Capture the cell that displays the provided text and extract its (X, Y) central coordinate. 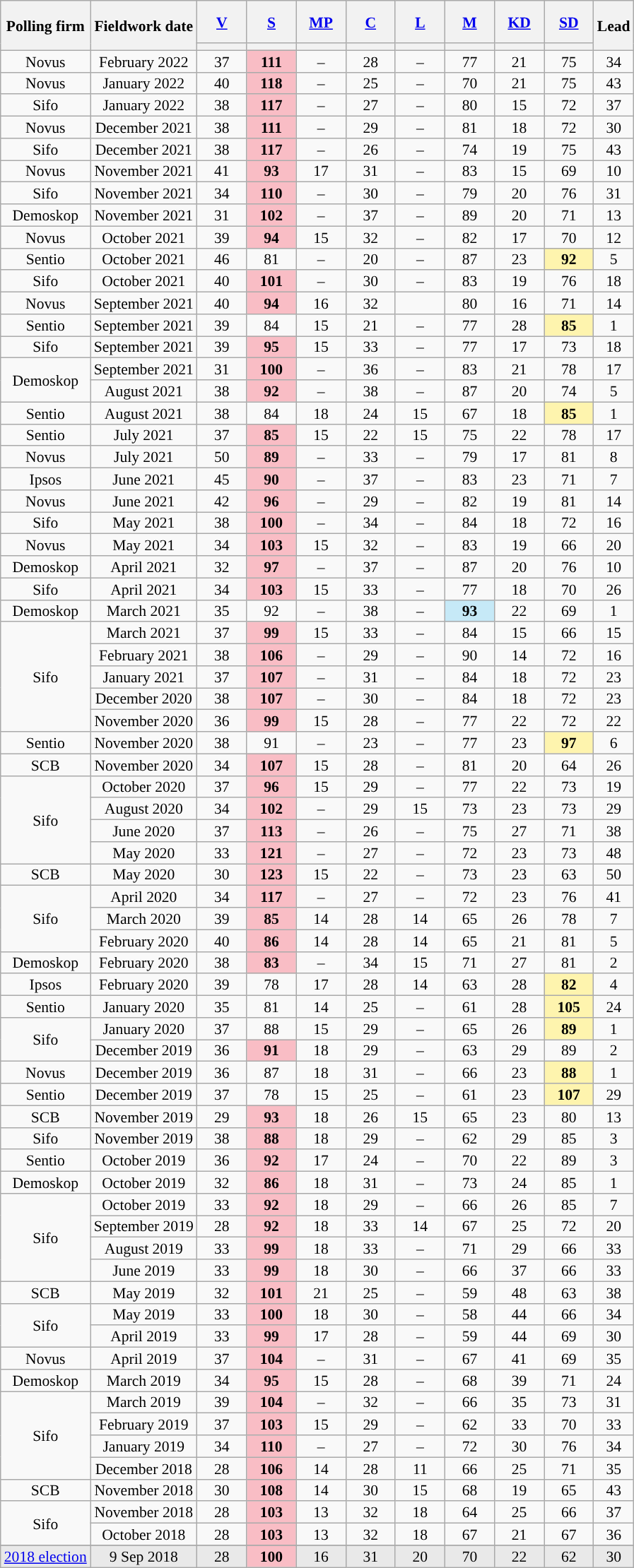
8 (614, 458)
SD (569, 22)
S (271, 22)
January 2021 (144, 677)
June 2019 (144, 1270)
105 (569, 1007)
108 (271, 1490)
4 (614, 985)
M (469, 22)
V (222, 22)
113 (271, 831)
December 2018 (144, 1468)
45 (222, 479)
September 2019 (144, 1226)
L (420, 22)
121 (271, 853)
April 2020 (144, 897)
12 (614, 237)
October 2018 (144, 1534)
123 (271, 874)
Fieldwork date (144, 25)
August 2019 (144, 1249)
March 2020 (144, 918)
Lead (614, 25)
December 2020 (144, 699)
46 (222, 259)
August 2020 (144, 809)
MP (321, 22)
C (370, 22)
Polling firm (45, 25)
2018 election (45, 1557)
11 (420, 1468)
October 2020 (144, 787)
February 2021 (144, 655)
42 (222, 501)
KD (519, 22)
6 (614, 743)
118 (271, 83)
June 2020 (144, 831)
February 2019 (144, 1424)
February 2022 (144, 61)
58 (469, 1314)
9 Sep 2018 (144, 1557)
January 2019 (144, 1447)
